Output the (x, y) coordinate of the center of the cell containing the given text.  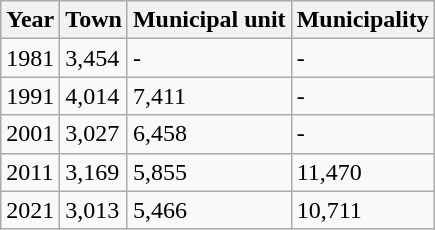
2001 (30, 134)
Town (94, 20)
3,027 (94, 134)
3,454 (94, 58)
3,169 (94, 172)
6,458 (209, 134)
7,411 (209, 96)
2021 (30, 210)
4,014 (94, 96)
3,013 (94, 210)
Municipality (362, 20)
5,466 (209, 210)
10,711 (362, 210)
Year (30, 20)
11,470 (362, 172)
Municipal unit (209, 20)
5,855 (209, 172)
1991 (30, 96)
2011 (30, 172)
1981 (30, 58)
